Determine the (x, y) coordinate at the center of the cell enclosing the given text.  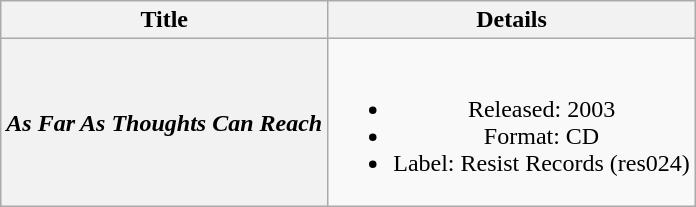
Details (512, 20)
As Far As Thoughts Can Reach (164, 122)
Released: 2003Format: CDLabel: Resist Records (res024) (512, 122)
Title (164, 20)
